Capture the cell that displays the provided text and extract its (X, Y) central coordinate. 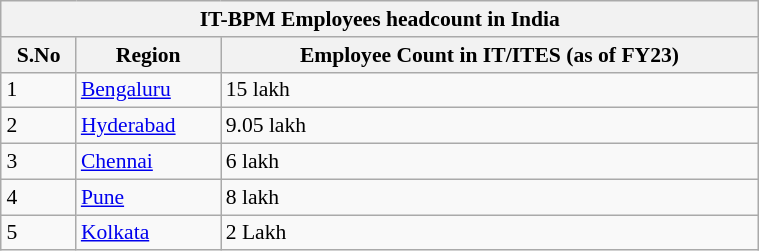
2 (38, 126)
Pune (148, 197)
Hyderabad (148, 126)
2 Lakh (490, 233)
4 (38, 197)
Employee Count in IT/ITES (as of FY23) (490, 55)
S.No (38, 55)
1 (38, 90)
Bengaluru (148, 90)
IT-BPM Employees headcount in India (380, 19)
3 (38, 162)
8 lakh (490, 197)
5 (38, 233)
6 lakh (490, 162)
9.05 lakh (490, 126)
Kolkata (148, 233)
Chennai (148, 162)
Region (148, 55)
15 lakh (490, 90)
